Detect which cell encompasses the target text, then output its [x, y] center coordinate. 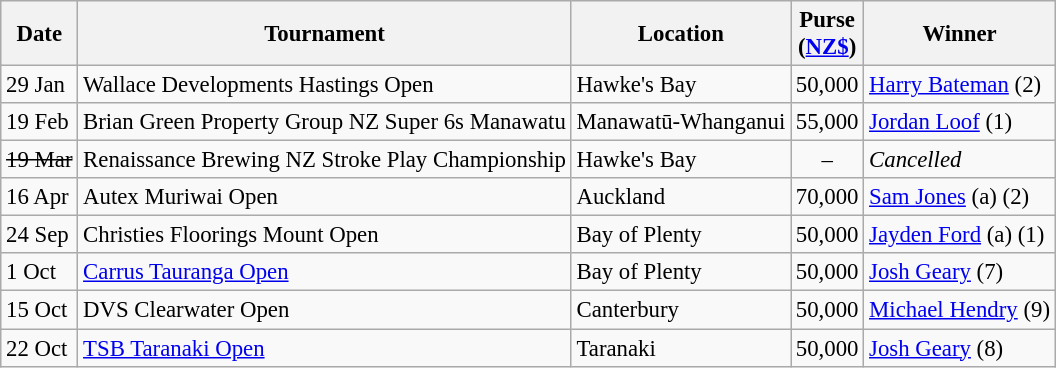
Brian Green Property Group NZ Super 6s Manawatu [324, 122]
Location [680, 34]
Josh Geary (8) [960, 348]
24 Sep [40, 235]
Purse(NZ$) [828, 34]
Autex Muriwai Open [324, 197]
TSB Taranaki Open [324, 348]
Christies Floorings Mount Open [324, 235]
70,000 [828, 197]
55,000 [828, 122]
15 Oct [40, 310]
DVS Clearwater Open [324, 310]
Carrus Tauranga Open [324, 273]
Jordan Loof (1) [960, 122]
22 Oct [40, 348]
Cancelled [960, 160]
Jayden Ford (a) (1) [960, 235]
Sam Jones (a) (2) [960, 197]
Tournament [324, 34]
19 Feb [40, 122]
Auckland [680, 197]
Date [40, 34]
19 Mar [40, 160]
Canterbury [680, 310]
Josh Geary (7) [960, 273]
1 Oct [40, 273]
Harry Bateman (2) [960, 85]
16 Apr [40, 197]
Michael Hendry (9) [960, 310]
29 Jan [40, 85]
Renaissance Brewing NZ Stroke Play Championship [324, 160]
Wallace Developments Hastings Open [324, 85]
Manawatū-Whanganui [680, 122]
Taranaki [680, 348]
Winner [960, 34]
– [828, 160]
